For the text-containing cell, return its midpoint in [X, Y] coordinate format. 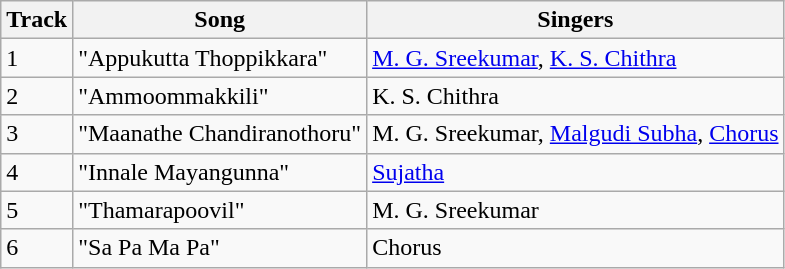
"Maanathe Chandiranothoru" [220, 134]
3 [37, 134]
4 [37, 172]
5 [37, 210]
1 [37, 58]
"Thamarapoovil" [220, 210]
"Appukutta Thoppikkara" [220, 58]
2 [37, 96]
"Innale Mayangunna" [220, 172]
K. S. Chithra [576, 96]
Singers [576, 20]
Chorus [576, 248]
"Sa Pa Ma Pa" [220, 248]
Sujatha [576, 172]
Track [37, 20]
6 [37, 248]
M. G. Sreekumar, Malgudi Subha, Chorus [576, 134]
M. G. Sreekumar, K. S. Chithra [576, 58]
"Ammoommakkili" [220, 96]
M. G. Sreekumar [576, 210]
Song [220, 20]
